Provide the [X, Y] coordinate of the cell's center where the given text is located.  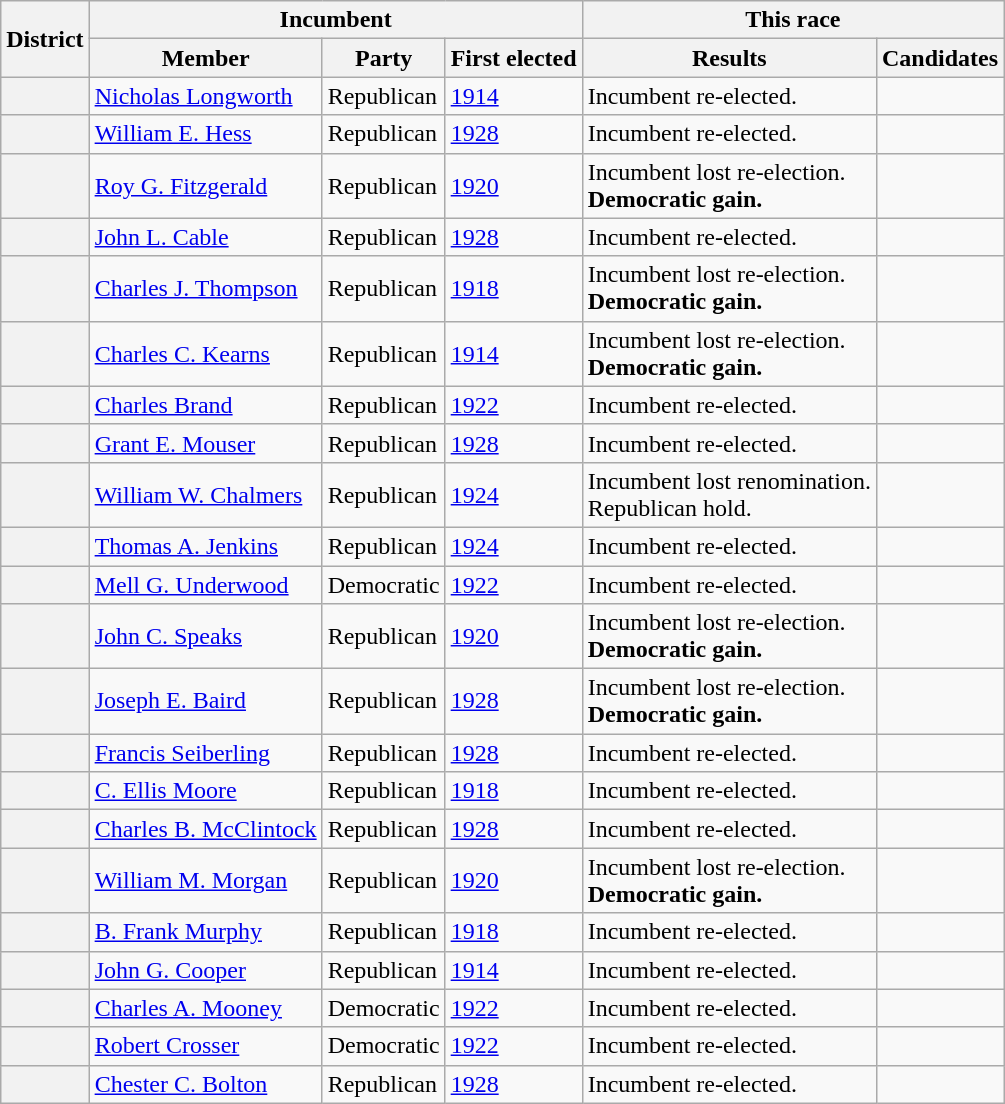
Nicholas Longworth [206, 96]
William M. Morgan [206, 880]
John C. Speaks [206, 636]
Candidates [940, 58]
John L. Cable [206, 237]
Member [206, 58]
Results [729, 58]
Incumbent lost renomination.Republican hold. [729, 494]
Party [384, 58]
Charles A. Mooney [206, 1008]
Joseph E. Baird [206, 702]
Grant E. Mouser [206, 443]
First elected [514, 58]
William E. Hess [206, 134]
This race [792, 20]
John G. Cooper [206, 970]
Charles Brand [206, 405]
B. Frank Murphy [206, 932]
Francis Seiberling [206, 753]
Chester C. Bolton [206, 1084]
Charles C. Kearns [206, 354]
Thomas A. Jenkins [206, 546]
William W. Chalmers [206, 494]
Roy G. Fitzgerald [206, 186]
Robert Crosser [206, 1046]
Charles B. McClintock [206, 829]
Charles J. Thompson [206, 288]
C. Ellis Moore [206, 791]
Incumbent [336, 20]
Mell G. Underwood [206, 585]
District [45, 39]
